Find where the given text appears and provide that cell's center as (x, y) coordinate. 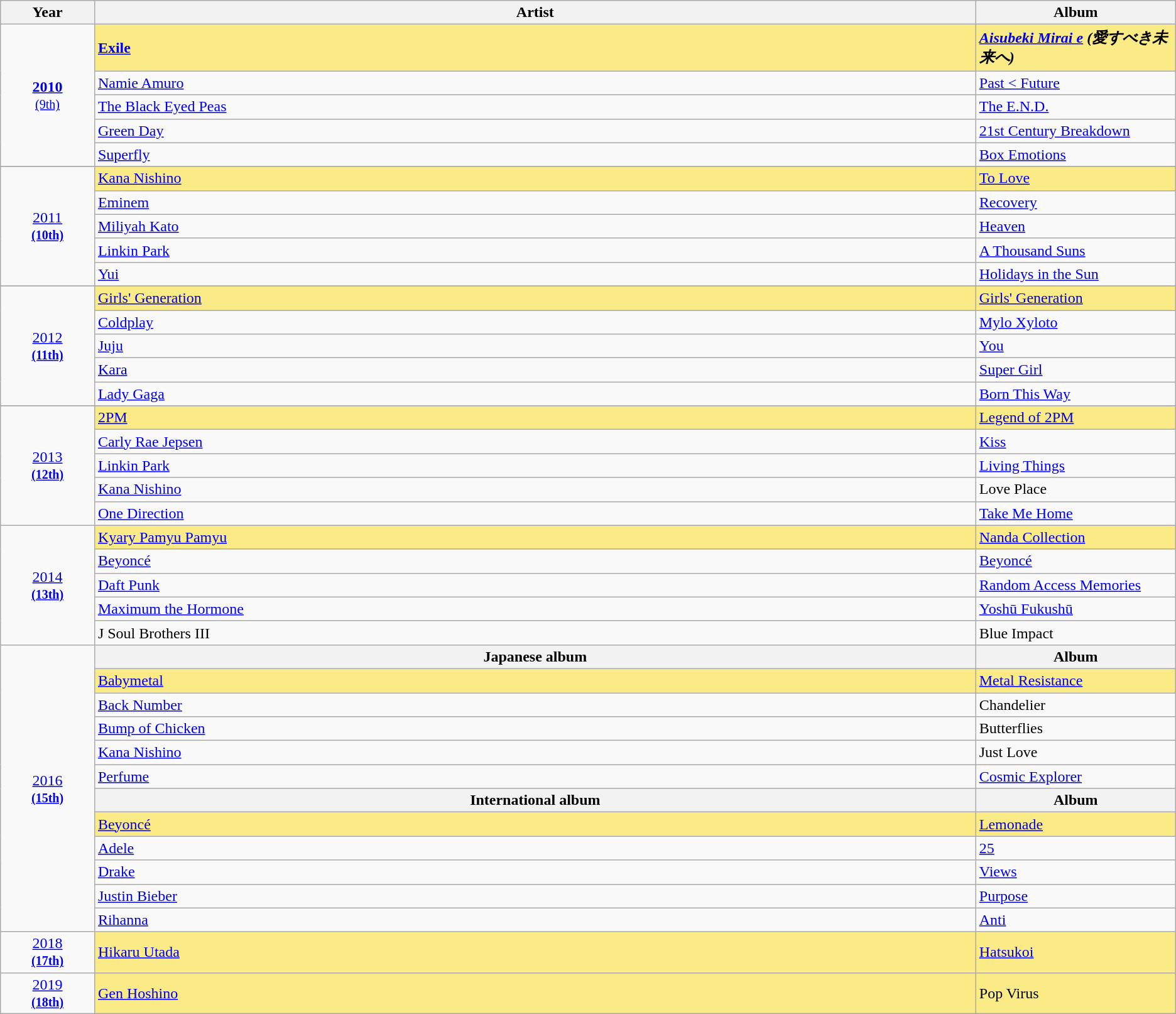
Maximum the Hormone (535, 609)
The Black Eyed Peas (535, 107)
2011(10th) (48, 226)
Box Emotions (1075, 155)
Living Things (1075, 466)
25 (1075, 848)
2018(17th) (48, 952)
Hatsukoi (1075, 952)
Mylo Xyloto (1075, 322)
Kiss (1075, 442)
Holidays in the Sun (1075, 274)
Kyary Pamyu Pamyu (535, 537)
2019(18th) (48, 993)
Nanda Collection (1075, 537)
A Thousand Suns (1075, 250)
Pop Virus (1075, 993)
Babymetal (535, 680)
2010(9th) (48, 95)
Adele (535, 848)
Green Day (535, 131)
You (1075, 346)
Daft Punk (535, 585)
Perfume (535, 777)
Cosmic Explorer (1075, 777)
Kara (535, 370)
Justin Bieber (535, 896)
Bump of Chicken (535, 729)
Legend of 2PM (1075, 418)
21st Century Breakdown (1075, 131)
Gen Hoshino (535, 993)
2012(11th) (48, 346)
Exile (535, 48)
Carly Rae Jepsen (535, 442)
Random Access Memories (1075, 585)
Born This Way (1075, 394)
Drake (535, 872)
Namie Amuro (535, 83)
Yoshū Fukushū (1075, 609)
Chandelier (1075, 704)
The E.N.D. (1075, 107)
Coldplay (535, 322)
Eminem (535, 202)
Rihanna (535, 920)
Back Number (535, 704)
Love Place (1075, 489)
2014(13th) (48, 585)
Year (48, 13)
Aisubeki Mirai e (愛すべき未来へ) (1075, 48)
Heaven (1075, 226)
Just Love (1075, 753)
Recovery (1075, 202)
Butterflies (1075, 729)
Views (1075, 872)
Super Girl (1075, 370)
Purpose (1075, 896)
2013(12th) (48, 466)
Past < Future (1075, 83)
Juju (535, 346)
Take Me Home (1075, 513)
Metal Resistance (1075, 680)
Anti (1075, 920)
Artist (535, 13)
Miliyah Kato (535, 226)
Japanese album (535, 657)
2PM (535, 418)
Lady Gaga (535, 394)
One Direction (535, 513)
To Love (1075, 178)
J Soul Brothers III (535, 633)
Blue Impact (1075, 633)
Lemonade (1075, 824)
International album (535, 800)
Yui (535, 274)
Superfly (535, 155)
Hikaru Utada (535, 952)
2016(15th) (48, 788)
